Output the [X, Y] coordinate of the center of the cell containing the given text.  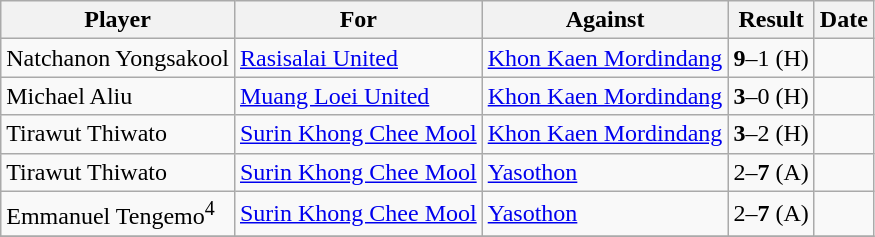
Player [118, 20]
For [358, 20]
3–0 (H) [771, 96]
Against [605, 20]
Date [844, 20]
3–2 (H) [771, 134]
Result [771, 20]
Natchanon Yongsakool [118, 58]
Muang Loei United [358, 96]
Emmanuel Tengemo4 [118, 214]
9–1 (H) [771, 58]
Rasisalai United [358, 58]
Michael Aliu [118, 96]
